Provide the [x, y] coordinate of the cell's center where the given text is located.  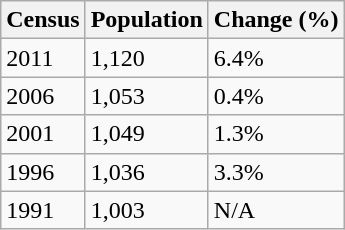
2011 [43, 58]
N/A [276, 210]
1,053 [146, 96]
Change (%) [276, 20]
1,036 [146, 172]
1,003 [146, 210]
1996 [43, 172]
3.3% [276, 172]
0.4% [276, 96]
2001 [43, 134]
2006 [43, 96]
1,120 [146, 58]
1.3% [276, 134]
1991 [43, 210]
Census [43, 20]
1,049 [146, 134]
6.4% [276, 58]
Population [146, 20]
